Extract the (x, y) coordinate from the center of the cell holding the provided text.  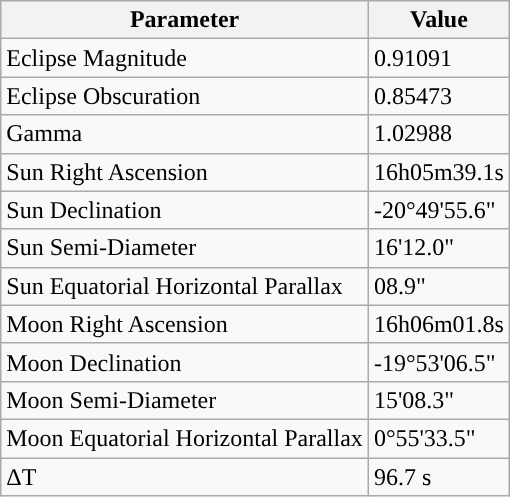
Sun Right Ascension (185, 172)
Moon Right Ascension (185, 324)
ΔT (185, 477)
-20°49'55.6" (438, 210)
16h05m39.1s (438, 172)
0.91091 (438, 58)
Gamma (185, 134)
16'12.0" (438, 248)
Sun Equatorial Horizontal Parallax (185, 286)
Moon Semi-Diameter (185, 400)
96.7 s (438, 477)
-19°53'06.5" (438, 362)
Moon Declination (185, 362)
16h06m01.8s (438, 324)
08.9" (438, 286)
Moon Equatorial Horizontal Parallax (185, 438)
Parameter (185, 20)
0°55'33.5" (438, 438)
0.85473 (438, 96)
Eclipse Magnitude (185, 58)
Sun Semi-Diameter (185, 248)
Value (438, 20)
Sun Declination (185, 210)
Eclipse Obscuration (185, 96)
15'08.3" (438, 400)
1.02988 (438, 134)
